Provide the [X, Y] coordinate of the cell's center where the given text is located.  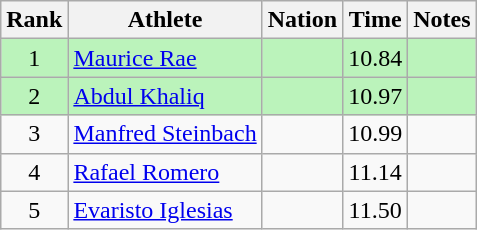
11.14 [376, 172]
11.50 [376, 210]
Maurice Rae [165, 58]
10.99 [376, 134]
Nation [302, 20]
Rafael Romero [165, 172]
3 [34, 134]
Notes [442, 20]
5 [34, 210]
Athlete [165, 20]
Time [376, 20]
Abdul Khaliq [165, 96]
2 [34, 96]
10.97 [376, 96]
Evaristo Iglesias [165, 210]
Manfred Steinbach [165, 134]
Rank [34, 20]
1 [34, 58]
10.84 [376, 58]
4 [34, 172]
